For the text-containing cell, return its midpoint in [X, Y] coordinate format. 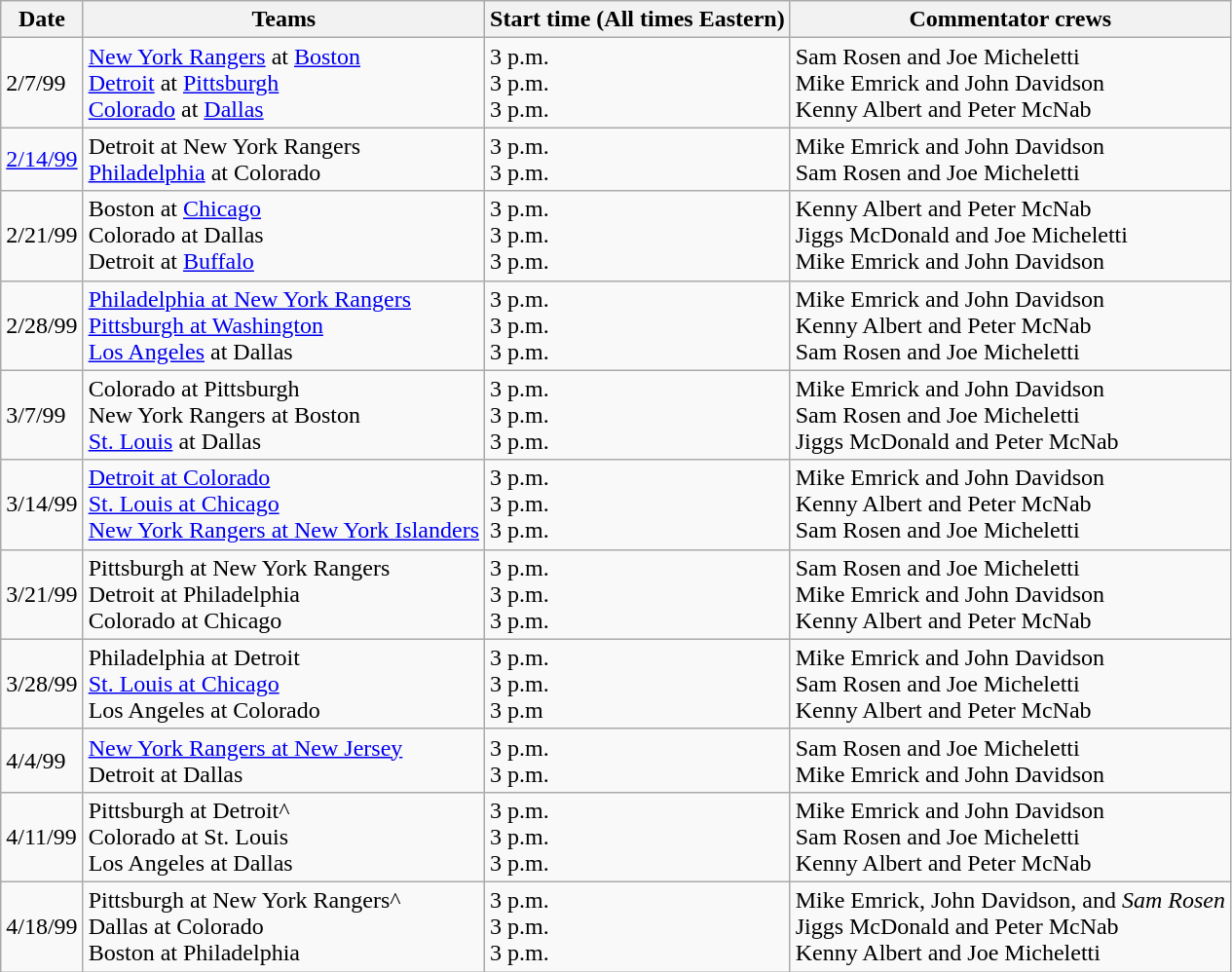
Kenny Albert and Peter McNabJiggs McDonald and Joe MichelettiMike Emrick and John Davidson [1010, 236]
3/14/99 [42, 505]
New York Rangers at New JerseyDetroit at Dallas [283, 760]
Pittsburgh at New York RangersDetroit at PhiladelphiaColorado at Chicago [283, 594]
Commentator crews [1010, 19]
3 p.m.3 p.m.3 p.m [638, 684]
2/28/99 [42, 325]
Boston at ChicagoColorado at DallasDetroit at Buffalo [283, 236]
Philadelphia at New York RangersPittsburgh at WashingtonLos Angeles at Dallas [283, 325]
Colorado at PittsburghNew York Rangers at BostonSt. Louis at Dallas [283, 415]
3/7/99 [42, 415]
4/4/99 [42, 760]
Detroit at New York RangersPhiladelphia at Colorado [283, 160]
Pittsburgh at New York Rangers^Dallas at ColoradoBoston at Philadelphia [283, 926]
3/28/99 [42, 684]
Mike Emrick and John DavidsonSam Rosen and Joe MichelettiJiggs McDonald and Peter McNab [1010, 415]
Mike Emrick and John DavidsonSam Rosen and Joe Micheletti [1010, 160]
2/14/99 [42, 160]
Date [42, 19]
4/11/99 [42, 837]
3/21/99 [42, 594]
Sam Rosen and Joe MichelettiMike Emrick and John Davidson [1010, 760]
2/7/99 [42, 83]
Teams [283, 19]
Detroit at ColoradoSt. Louis at ChicagoNew York Rangers at New York Islanders [283, 505]
4/18/99 [42, 926]
Mike Emrick, John Davidson, and Sam RosenJiggs McDonald and Peter McNabKenny Albert and Joe Micheletti [1010, 926]
Start time (All times Eastern) [638, 19]
Pittsburgh at Detroit^Colorado at St. LouisLos Angeles at Dallas [283, 837]
New York Rangers at BostonDetroit at PittsburghColorado at Dallas [283, 83]
Philadelphia at DetroitSt. Louis at ChicagoLos Angeles at Colorado [283, 684]
2/21/99 [42, 236]
